Search for the cell housing the specified text and yield its [x, y] center coordinate. 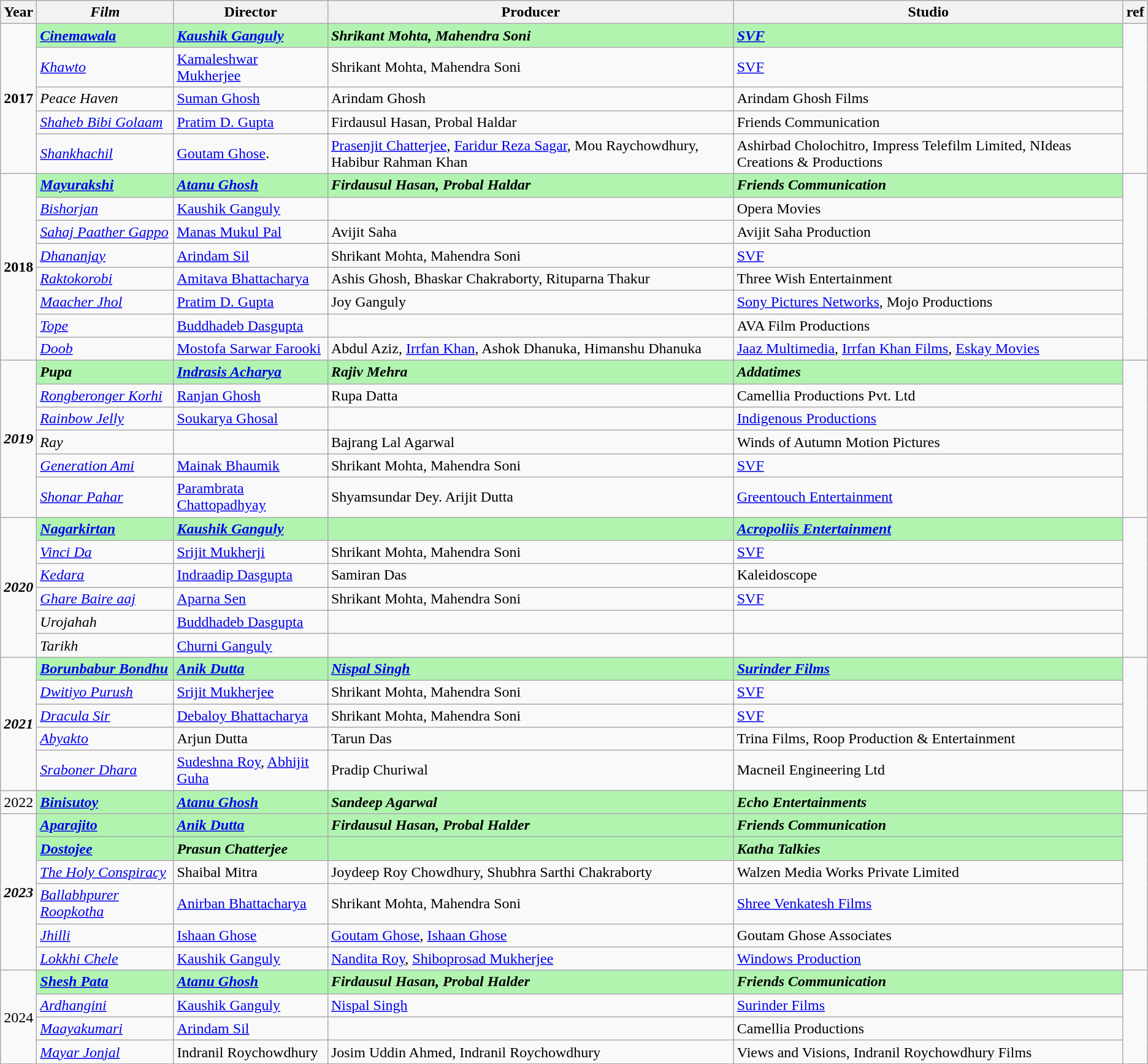
Aparajito [105, 825]
Rajiv Mehra [530, 372]
Dostojee [105, 849]
Prasenjit Chatterjee, Faridur Reza Sagar, Mou Raychowdhury, Habibur Rahman Khan [530, 153]
Windows Production [928, 959]
Rainbow Jelly [105, 419]
Avijit Saha [530, 232]
Samiran Das [530, 575]
Sraboner Dhara [105, 770]
Ishaan Ghose [250, 935]
Greentouch Entertainment [928, 497]
Bajrang Lal Agarwal [530, 442]
Dracula Sir [105, 716]
The Holy Conspiracy [105, 872]
Abdul Aziz, Irrfan Khan, Ashok Dhanuka, Himanshu Dhanuka [530, 349]
Maayakumari [105, 1028]
ref [1135, 12]
Tarikh [105, 645]
Shankhachil [105, 153]
Indranil Roychowdhury [250, 1052]
2017 [18, 99]
Srijit Mukherjee [250, 692]
Arjun Dutta [250, 739]
Ardhangini [105, 1005]
Parambrata Chattopadhyay [250, 497]
Shaheb Bibi Golaam [105, 122]
Ranjan Ghosh [250, 396]
2021 [18, 724]
Pupa [105, 372]
Shyamsundar Dey. Arijit Dutta [530, 497]
Urojahah [105, 622]
Cinemawala [105, 36]
AVA Film Productions [928, 326]
2019 [18, 439]
Manas Mukul Pal [250, 232]
Echo Entertainments [928, 802]
Year [18, 12]
Joy Ganguly [530, 302]
Bishorjan [105, 209]
Peace Haven [105, 99]
Camellia Productions [928, 1028]
Kedara [105, 575]
Debaloy Bhattacharya [250, 716]
Sony Pictures Networks, Mojo Productions [928, 302]
Macneil Engineering Ltd [928, 770]
Trina Films, Roop Production & Entertainment [928, 739]
Studio [928, 12]
Generation Ami [105, 465]
Rupa Datta [530, 396]
Goutam Ghose Associates [928, 935]
Ballabhpurer Roopkotha [105, 904]
Goutam Ghose. [250, 153]
Abyakto [105, 739]
Anirban Bhattacharya [250, 904]
2020 [18, 587]
Raktokorobi [105, 278]
Kaleidoscope [928, 575]
Ashis Ghosh, Bhaskar Chakraborty, Rituparna Thakur [530, 278]
Camellia Productions Pvt. Ltd [928, 396]
Binisutoy [105, 802]
Sahaj Paather Gappo [105, 232]
Mainak Bhaumik [250, 465]
Khawto [105, 67]
Pradip Churiwal [530, 770]
Katha Talkies [928, 849]
Tope [105, 326]
Rongberonger Korhi [105, 396]
Shesh Pata [105, 982]
Kamaleshwar Mukherjee [250, 67]
Indraadip Dasgupta [250, 575]
Borunbabur Bondhu [105, 668]
Sandeep Agarwal [530, 802]
Ashirbad Cholochitro, Impress Telefilm Limited, NIdeas Creations & Productions [928, 153]
Arindam Ghosh Films [928, 99]
Director [250, 12]
Shaibal Mitra [250, 872]
Jaaz Multimedia, Irrfan Khan Films, Eskay Movies [928, 349]
Ghare Baire aaj [105, 599]
Producer [530, 12]
Three Wish Entertainment [928, 278]
Aparna Sen [250, 599]
Avijit Saha Production [928, 232]
Dwitiyo Purush [105, 692]
Dhananjay [105, 255]
Mayar Jonjal [105, 1052]
Opera Movies [928, 209]
Arindam Ghosh [530, 99]
Jhilli [105, 935]
Nandita Roy, Shiboprosad Mukherjee [530, 959]
Addatimes [928, 372]
Nagarkirtan [105, 529]
Indigenous Productions [928, 419]
Acropoliis Entertainment [928, 529]
Joydeep Roy Chowdhury, Shubhra Sarthi Chakraborty [530, 872]
Suman Ghosh [250, 99]
Indrasis Acharya [250, 372]
Vinci Da [105, 552]
Tarun Das [530, 739]
Mayurakshi [105, 185]
Walzen Media Works Private Limited [928, 872]
Lokkhi Chele [105, 959]
Winds of Autumn Motion Pictures [928, 442]
Film [105, 12]
Goutam Ghose, Ishaan Ghose [530, 935]
Soukarya Ghosal [250, 419]
2018 [18, 267]
Prasun Chatterjee [250, 849]
Shonar Pahar [105, 497]
2022 [18, 802]
Churni Ganguly [250, 645]
Amitava Bhattacharya [250, 278]
Srijit Mukherji [250, 552]
Maacher Jhol [105, 302]
2024 [18, 1017]
Views and Visions, Indranil Roychowdhury Films [928, 1052]
Ray [105, 442]
Doob [105, 349]
Mostofa Sarwar Farooki [250, 349]
Sudeshna Roy, Abhijit Guha [250, 770]
Shree Venkatesh Films [928, 904]
Josim Uddin Ahmed, Indranil Roychowdhury [530, 1052]
2023 [18, 892]
